Return (x, y) of the center of cell containing provided text 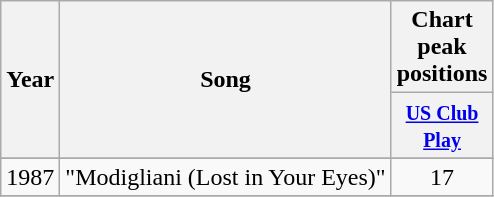
Song (226, 80)
Year (30, 80)
17 (442, 177)
"Modigliani (Lost in Your Eyes)" (226, 177)
Chart peak positions (442, 47)
1987 (30, 177)
US Club Play (442, 126)
